Detect which cell encompasses the target text, then output its [x, y] center coordinate. 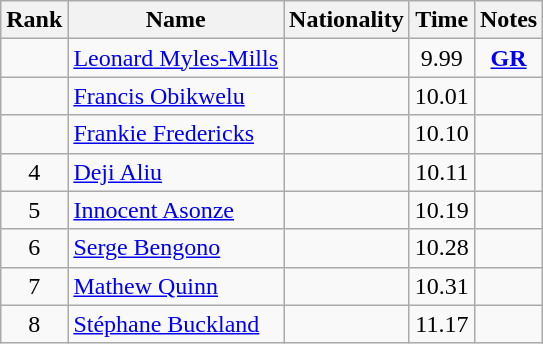
10.19 [442, 210]
Francis Obikwelu [176, 96]
10.11 [442, 172]
Time [442, 20]
4 [34, 172]
5 [34, 210]
Name [176, 20]
10.10 [442, 134]
10.01 [442, 96]
Nationality [347, 20]
Serge Bengono [176, 248]
7 [34, 286]
Leonard Myles-Mills [176, 58]
Mathew Quinn [176, 286]
Frankie Fredericks [176, 134]
10.28 [442, 248]
6 [34, 248]
Innocent Asonze [176, 210]
8 [34, 324]
10.31 [442, 286]
GR [508, 58]
Rank [34, 20]
9.99 [442, 58]
Deji Aliu [176, 172]
Stéphane Buckland [176, 324]
Notes [508, 20]
11.17 [442, 324]
